For the text-containing cell, return its midpoint in [x, y] coordinate format. 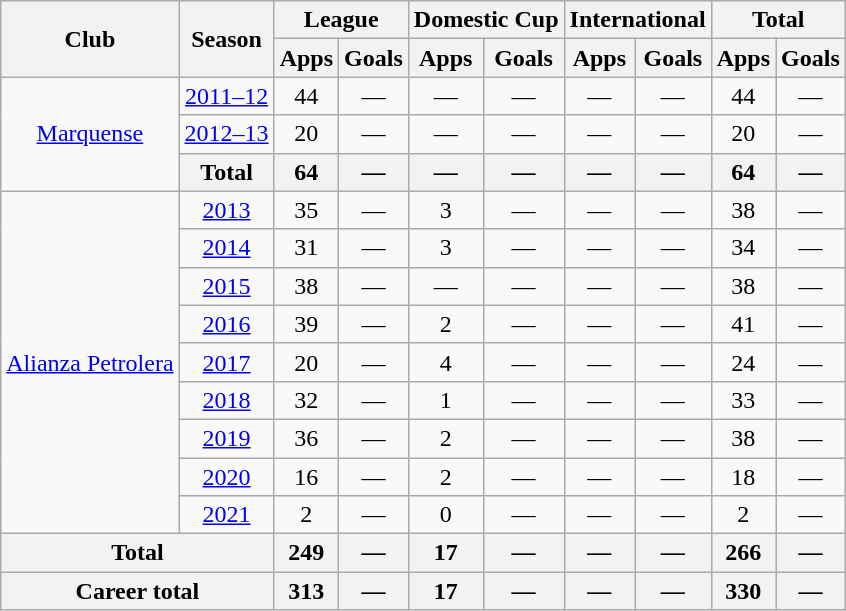
330 [743, 591]
24 [743, 362]
2011–12 [226, 96]
International [638, 20]
18 [743, 477]
Season [226, 39]
31 [306, 248]
16 [306, 477]
39 [306, 324]
41 [743, 324]
2017 [226, 362]
1 [446, 400]
266 [743, 553]
2020 [226, 477]
2018 [226, 400]
32 [306, 400]
2013 [226, 210]
2012–13 [226, 134]
Club [90, 39]
0 [446, 515]
Domestic Cup [486, 20]
34 [743, 248]
2019 [226, 438]
4 [446, 362]
35 [306, 210]
33 [743, 400]
Career total [138, 591]
249 [306, 553]
2016 [226, 324]
2021 [226, 515]
Marquense [90, 134]
36 [306, 438]
League [341, 20]
2014 [226, 248]
313 [306, 591]
2015 [226, 286]
Alianza Petrolera [90, 362]
